Return (x, y) of the center of cell containing provided text 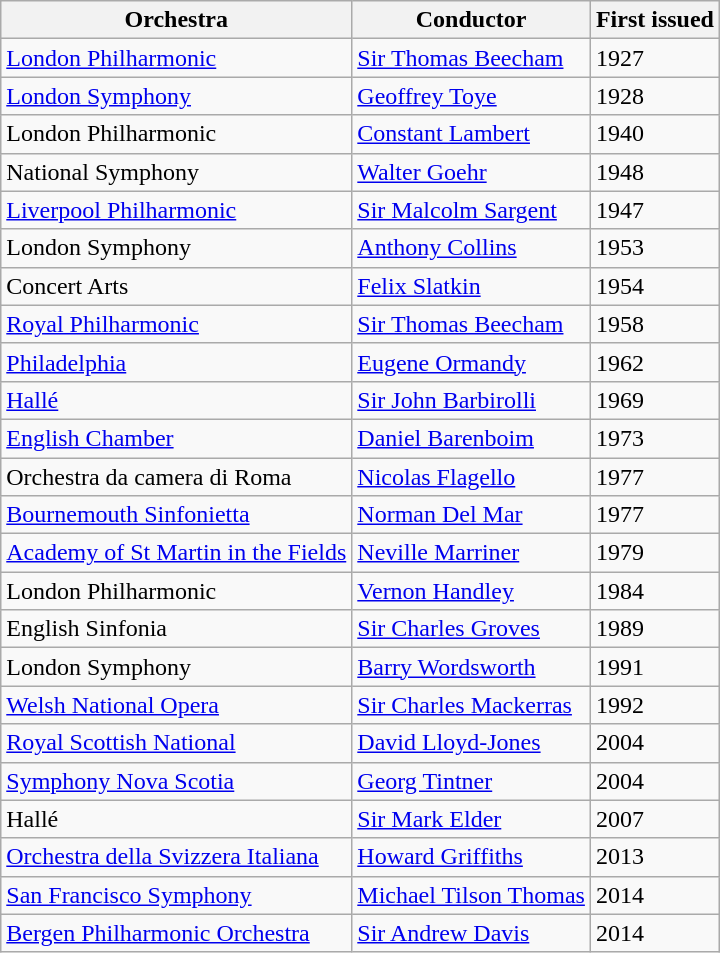
Bournemouth Sinfonietta (176, 515)
First issued (654, 20)
Academy of St Martin in the Fields (176, 553)
Conductor (472, 20)
Sir Charles Mackerras (472, 705)
1969 (654, 400)
English Chamber (176, 438)
Anthony Collins (472, 248)
Bergen Philharmonic Orchestra (176, 933)
1928 (654, 96)
Orchestra (176, 20)
2013 (654, 857)
Norman Del Mar (472, 515)
1940 (654, 134)
Howard Griffiths (472, 857)
Sir Mark Elder (472, 819)
1962 (654, 362)
Symphony Nova Scotia (176, 781)
Walter Goehr (472, 172)
Michael Tilson Thomas (472, 895)
1953 (654, 248)
Vernon Handley (472, 591)
1958 (654, 324)
English Sinfonia (176, 629)
1979 (654, 553)
1954 (654, 286)
Georg Tintner (472, 781)
Daniel Barenboim (472, 438)
Liverpool Philharmonic (176, 210)
1948 (654, 172)
San Francisco Symphony (176, 895)
1992 (654, 705)
Felix Slatkin (472, 286)
Sir Charles Groves (472, 629)
Sir Malcolm Sargent (472, 210)
Concert Arts (176, 286)
Sir John Barbirolli (472, 400)
David Lloyd-Jones (472, 743)
Nicolas Flagello (472, 477)
Geoffrey Toye (472, 96)
1984 (654, 591)
1991 (654, 667)
1947 (654, 210)
Orchestra della Svizzera Italiana (176, 857)
1989 (654, 629)
Sir Andrew Davis (472, 933)
Royal Scottish National (176, 743)
Orchestra da camera di Roma (176, 477)
Neville Marriner (472, 553)
Eugene Ormandy (472, 362)
National Symphony (176, 172)
2007 (654, 819)
1927 (654, 58)
Royal Philharmonic (176, 324)
1973 (654, 438)
Constant Lambert (472, 134)
Barry Wordsworth (472, 667)
Welsh National Opera (176, 705)
Philadelphia (176, 362)
